For the text-containing cell, return its midpoint in (x, y) coordinate format. 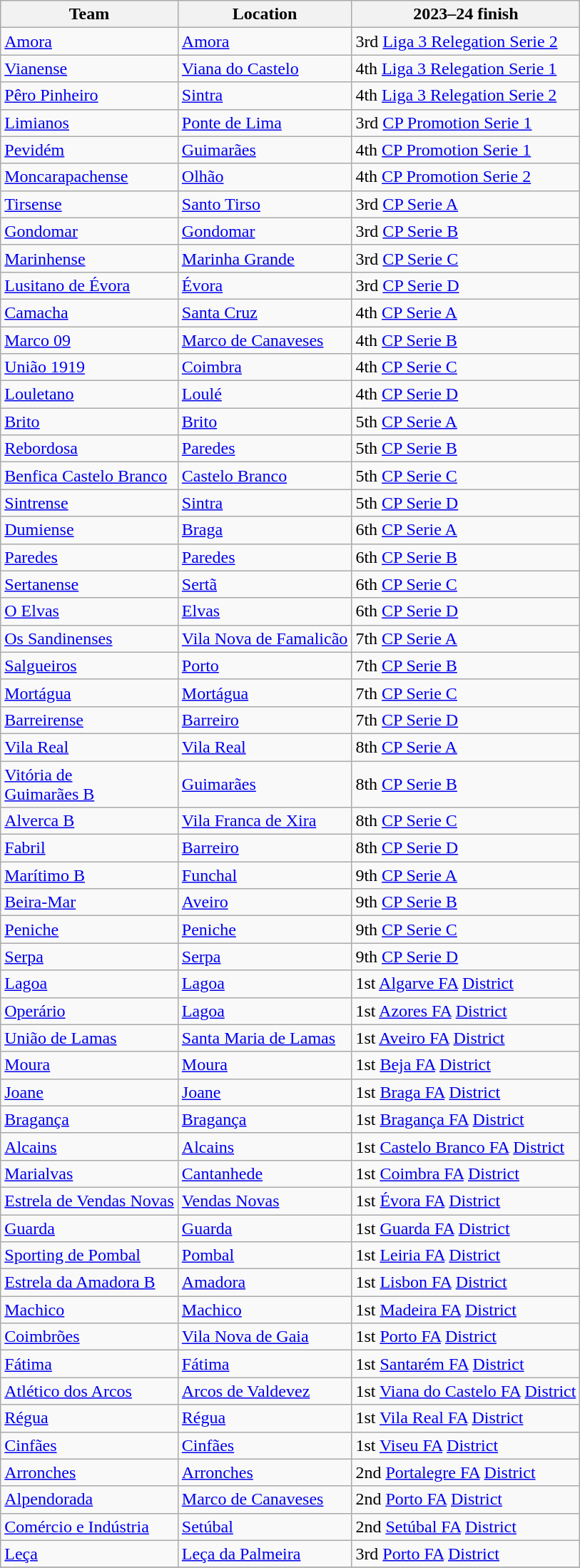
1st Viseu FA District (466, 1445)
Louletano (90, 394)
Santa Maria de Lamas (265, 1038)
União de Lamas (90, 1038)
Ponte de Lima (265, 123)
Elvas (265, 611)
5th CP Serie B (466, 449)
3rd Porto FA District (466, 1554)
6th CP Serie C (466, 584)
Benfica Castelo Branco (90, 476)
Coimbra (265, 367)
Alverca B (90, 821)
Tirsense (90, 204)
9th CP Serie A (466, 875)
Operário (90, 1011)
2023–24 finish (466, 14)
4th CP Promotion Serie 2 (466, 177)
1st Beja FA District (466, 1065)
1st Madeira FA District (466, 1310)
6th CP Serie A (466, 530)
Comércio e Indústria (90, 1527)
Sertanense (90, 584)
4th CP Promotion Serie 1 (466, 150)
Braga (265, 530)
9th CP Serie D (466, 957)
Viana do Castelo (265, 68)
Fabril (90, 848)
Lusitano de Évora (90, 285)
Leça da Palmeira (265, 1554)
Dumiense (90, 530)
Limianos (90, 123)
1st Azores FA District (466, 1011)
Vendas Novas (265, 1201)
3rd CP Serie D (466, 285)
1st Lisbon FA District (466, 1283)
4th CP Serie D (466, 394)
Pombal (265, 1256)
8th CP Serie A (466, 747)
Alpendorada (90, 1500)
8th CP Serie D (466, 848)
Estrela de Vendas Novas (90, 1201)
3rd CP Serie A (466, 204)
Setúbal (265, 1527)
5th CP Serie D (466, 503)
Marialvas (90, 1174)
Sertã (265, 584)
1st Guarda FA District (466, 1228)
Arcos de Valdevez (265, 1391)
1st Évora FA District (466, 1201)
Évora (265, 285)
Coimbrões (90, 1337)
Santo Tirso (265, 204)
2nd Porto FA District (466, 1500)
1st Leiria FA District (466, 1256)
1st Castelo Branco FA District (466, 1146)
8th CP Serie C (466, 821)
Beira-Mar (90, 902)
4th CP Serie A (466, 312)
6th CP Serie D (466, 611)
Pevidém (90, 150)
4th Liga 3 Relegation Serie 2 (466, 96)
Marítimo B (90, 875)
União 1919 (90, 367)
Os Sandinenses (90, 638)
Castelo Branco (265, 476)
O Elvas (90, 611)
8th CP Serie B (466, 783)
4th CP Serie C (466, 367)
5th CP Serie A (466, 422)
1st Coimbra FA District (466, 1174)
Loulé (265, 394)
Marinhense (90, 258)
4th CP Serie B (466, 340)
Atlético dos Arcos (90, 1391)
1st Aveiro FA District (466, 1038)
7th CP Serie D (466, 720)
1st Vila Real FA District (466, 1418)
3rd CP Serie B (466, 231)
7th CP Serie B (466, 666)
Sporting de Pombal (90, 1256)
9th CP Serie C (466, 930)
Marco 09 (90, 340)
2nd Setúbal FA District (466, 1527)
Rebordosa (90, 449)
Leça (90, 1554)
1st Algarve FA District (466, 984)
Cantanhede (265, 1174)
5th CP Serie C (466, 476)
1st Viana do Castelo FA District (466, 1391)
Santa Cruz (265, 312)
Location (265, 14)
Salgueiros (90, 666)
1st Bragança FA District (466, 1119)
Olhão (265, 177)
Marinha Grande (265, 258)
4th Liga 3 Relegation Serie 1 (466, 68)
Moncarapachense (90, 177)
1st Santarém FA District (466, 1364)
Vila Franca de Xira (265, 821)
Vila Nova de Gaia (265, 1337)
Sintrense (90, 503)
Team (90, 14)
3rd CP Serie C (466, 258)
3rd CP Promotion Serie 1 (466, 123)
3rd Liga 3 Relegation Serie 2 (466, 41)
Porto (265, 666)
Aveiro (265, 902)
2nd Portalegre FA District (466, 1472)
Vila Nova de Famalicão (265, 638)
1st Braga FA District (466, 1092)
Amadora (265, 1283)
7th CP Serie C (466, 693)
Vitória deGuimarães B (90, 783)
1st Porto FA District (466, 1337)
Camacha (90, 312)
9th CP Serie B (466, 902)
Estrela da Amadora B (90, 1283)
Pêro Pinheiro (90, 96)
Barreirense (90, 720)
7th CP Serie A (466, 638)
Funchal (265, 875)
6th CP Serie B (466, 557)
Vianense (90, 68)
